Identify which cell holds the provided text, then report its [X, Y] central coordinate. 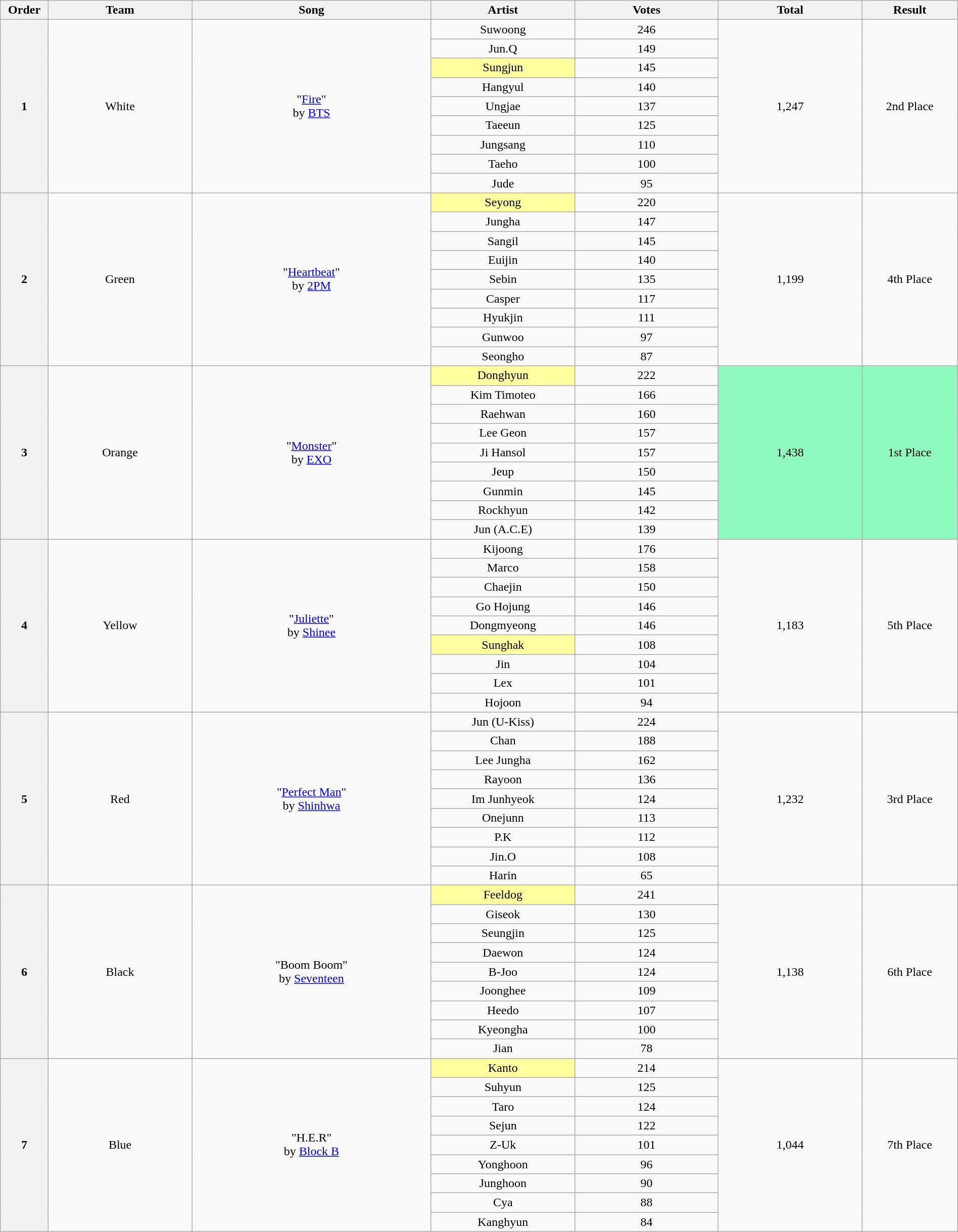
96 [646, 1164]
104 [646, 664]
Lex [503, 683]
65 [646, 876]
"Boom Boom" by Seventeen [312, 972]
1 [24, 106]
Jeup [503, 471]
Taro [503, 1106]
Seongho [503, 356]
Black [120, 972]
220 [646, 202]
4 [24, 626]
Hojoon [503, 702]
88 [646, 1203]
Hangyul [503, 87]
Jun.Q [503, 49]
B-Joo [503, 972]
Harin [503, 876]
1,232 [790, 798]
Artist [503, 10]
2 [24, 279]
"Monster" by EXO [312, 453]
Junghoon [503, 1183]
Seungjin [503, 933]
Euijin [503, 260]
95 [646, 183]
Sangil [503, 241]
111 [646, 318]
4th Place [910, 279]
246 [646, 29]
Jin.O [503, 857]
2nd Place [910, 106]
5 [24, 798]
222 [646, 375]
Jungha [503, 221]
3 [24, 453]
Kijoong [503, 548]
Jin [503, 664]
122 [646, 1125]
1,247 [790, 106]
Team [120, 10]
Cya [503, 1203]
Z-Uk [503, 1145]
Marco [503, 568]
149 [646, 49]
Taeeun [503, 125]
Feeldog [503, 895]
109 [646, 991]
Dongmyeong [503, 626]
Gunmin [503, 491]
White [120, 106]
Gunwoo [503, 337]
Jungsang [503, 145]
Rockhyun [503, 510]
94 [646, 702]
113 [646, 818]
"H.E.R" by Block B [312, 1145]
90 [646, 1183]
Order [24, 10]
Ungjae [503, 106]
1,183 [790, 626]
Rayoon [503, 779]
Suhyun [503, 1087]
Chaejin [503, 587]
Seyong [503, 202]
Giseok [503, 914]
1,199 [790, 279]
Joonghee [503, 991]
1,438 [790, 453]
Total [790, 10]
"Heartbeat" by 2PM [312, 279]
Kanghyun [503, 1222]
136 [646, 779]
Sejun [503, 1125]
Chan [503, 741]
224 [646, 722]
158 [646, 568]
Orange [120, 453]
Lee Geon [503, 433]
Votes [646, 10]
Kanto [503, 1068]
Green [120, 279]
Suwoong [503, 29]
1,138 [790, 972]
162 [646, 760]
142 [646, 510]
Daewon [503, 953]
Sebin [503, 279]
3rd Place [910, 798]
Sunghak [503, 645]
1,044 [790, 1145]
Casper [503, 299]
Donghyun [503, 375]
87 [646, 356]
117 [646, 299]
176 [646, 548]
Kyeongha [503, 1029]
Taeho [503, 164]
Hyukjin [503, 318]
137 [646, 106]
Yellow [120, 626]
Sungjun [503, 68]
"Juliette" by Shinee [312, 626]
Ji Hansol [503, 452]
7th Place [910, 1145]
130 [646, 914]
Result [910, 10]
6 [24, 972]
Yonghoon [503, 1164]
Jun (U-Kiss) [503, 722]
107 [646, 1010]
241 [646, 895]
214 [646, 1068]
188 [646, 741]
Blue [120, 1145]
Jude [503, 183]
84 [646, 1222]
Onejunn [503, 818]
"Fire" by BTS [312, 106]
135 [646, 279]
"Perfect Man" by Shinhwa [312, 798]
97 [646, 337]
147 [646, 221]
5th Place [910, 626]
160 [646, 414]
166 [646, 395]
Heedo [503, 1010]
Jun (A.C.E) [503, 529]
Go Hojung [503, 606]
1st Place [910, 453]
Jian [503, 1049]
6th Place [910, 972]
Lee Jungha [503, 760]
Song [312, 10]
Raehwan [503, 414]
P.K [503, 837]
139 [646, 529]
Im Junhyeok [503, 798]
78 [646, 1049]
Kim Timoteo [503, 395]
110 [646, 145]
7 [24, 1145]
Red [120, 798]
112 [646, 837]
